Search for the cell housing the specified text and yield its [x, y] center coordinate. 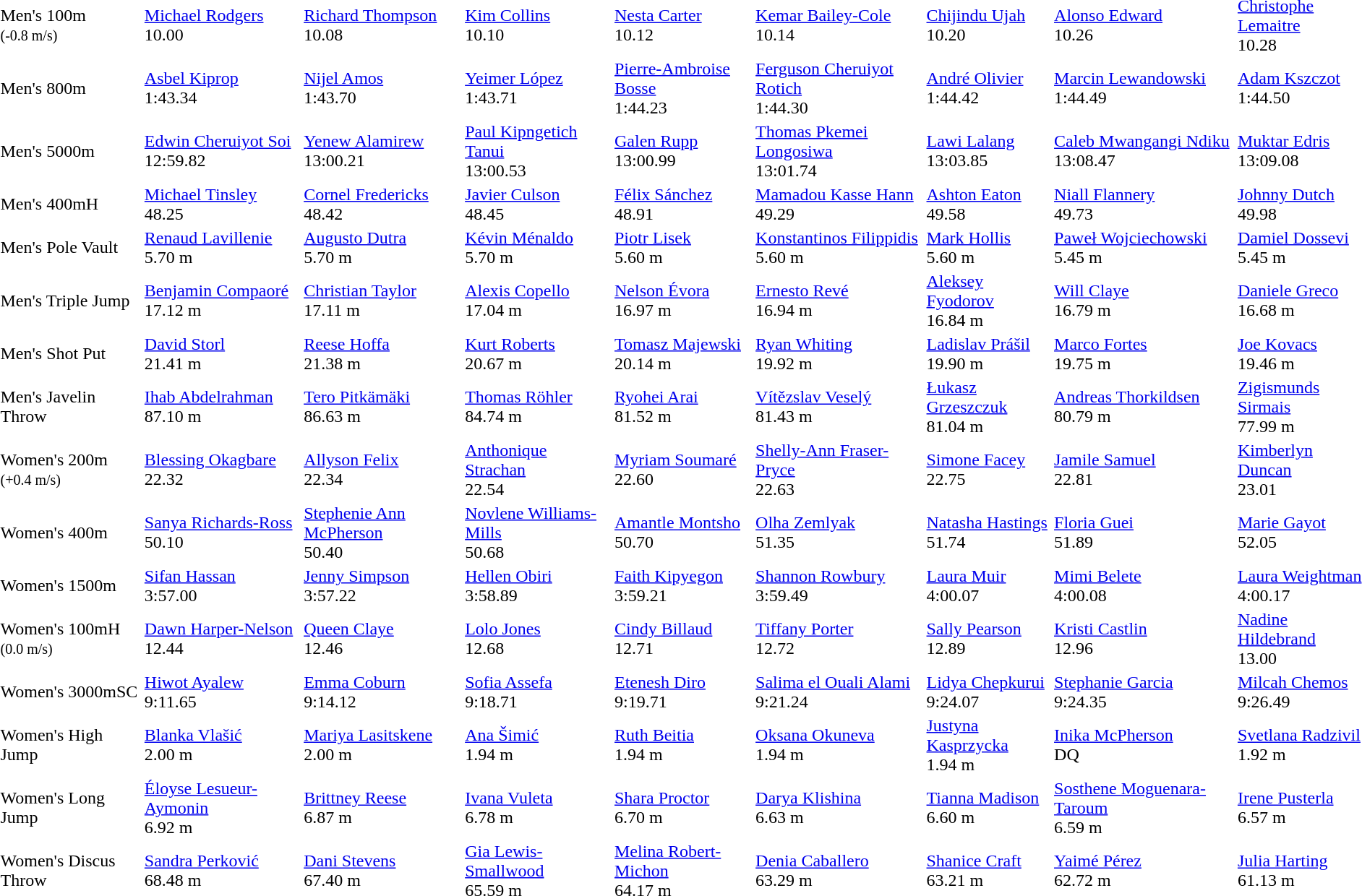
Thomas Pkemei Longosiwa 13:01.74 [839, 151]
Pierre-Ambroise Bosse 1:44.23 [683, 88]
Lolo Jones 12.68 [538, 639]
Niall Flannery 49.73 [1144, 204]
Piotr Lisek 5.60 m [683, 247]
Tiffany Porter 12.72 [839, 639]
Cindy Billaud 12.71 [683, 639]
Félix Sánchez 48.91 [683, 204]
David Storl 21.41 m [221, 354]
Dawn Harper-Nelson 12.44 [221, 639]
Brittney Reese 6.87 m [382, 808]
Mamadou Kasse Hann 49.29 [839, 204]
Hellen Obiri 3:58.89 [538, 585]
Queen Claye 12.46 [382, 639]
Marcin Lewandowski 1:44.49 [1144, 88]
Augusto Dutra 5.70 m [382, 247]
Benjamin Compaoré 17.12 m [221, 301]
Asbel Kiprop 1:43.34 [221, 88]
Ashton Eaton 49.58 [988, 204]
Ruth Beitia 1.94 m [683, 745]
Sofia Assefa 9:18.71 [538, 692]
Christian Taylor 17.11 m [382, 301]
Natasha Hastings 51.74 [988, 533]
Sally Pearson 12.89 [988, 639]
Allyson Felix 22.34 [382, 470]
Shelly-Ann Fraser-Pryce 22.63 [839, 470]
Inika McPherson DQ [1144, 745]
Kévin Ménaldo 5.70 m [538, 247]
Will Claye 16.79 m [1144, 301]
Paweł Wojciechowski 5.45 m [1144, 247]
Vítězslav Veselý 81.43 m [839, 407]
Mariya Lasitskene 2.00 m [382, 745]
Etenesh Diro 9:19.71 [683, 692]
Nelson Évora 16.97 m [683, 301]
Renaud Lavillenie 5.70 m [221, 247]
Sosthene Moguenara-Taroum 6.59 m [1144, 808]
Myriam Soumaré 22.60 [683, 470]
Sifan Hassan 3:57.00 [221, 585]
Olha Zemlyak 51.35 [839, 533]
Ihab Abdelrahman 87.10 m [221, 407]
Novlene Williams-Mills 50.68 [538, 533]
Amantle Montsho 50.70 [683, 533]
Faith Kipyegon 3:59.21 [683, 585]
Mark Hollis 5.60 m [988, 247]
Laura Muir 4:00.07 [988, 585]
Łukasz Grzeszczuk 81.04 m [988, 407]
Kristi Castlin 12.96 [1144, 639]
Lawi Lalang 13:03.85 [988, 151]
Justyna Kasprzycka 1.94 m [988, 745]
Blanka Vlašić 2.00 m [221, 745]
Tomasz Majewski 20.14 m [683, 354]
Shannon Rowbury 3:59.49 [839, 585]
Ryohei Arai 81.52 m [683, 407]
Ryan Whiting 19.92 m [839, 354]
Simone Facey 22.75 [988, 470]
Caleb Mwangangi Ndiku 13:08.47 [1144, 151]
Jenny Simpson 3:57.22 [382, 585]
Ladislav Prášil 19.90 m [988, 354]
Konstantinos Filippidis 5.60 m [839, 247]
Aleksey Fyodorov 16.84 m [988, 301]
Yenew Alamirew 13:00.21 [382, 151]
Cornel Fredericks 48.42 [382, 204]
Galen Rupp 13:00.99 [683, 151]
Anthonique Strachan 22.54 [538, 470]
Alexis Copello 17.04 m [538, 301]
Nijel Amos 1:43.70 [382, 88]
Ferguson Cheruiyot Rotich 1:44.30 [839, 88]
Yeimer López 1:43.71 [538, 88]
Hiwot Ayalew 9:11.65 [221, 692]
Andreas Thorkildsen 80.79 m [1144, 407]
Mimi Belete 4:00.08 [1144, 585]
Éloyse Lesueur-Aymonin 6.92 m [221, 808]
Javier Culson 48.45 [538, 204]
Stephanie Garcia 9:24.35 [1144, 692]
Paul Kipngetich Tanui 13:00.53 [538, 151]
Emma Coburn 9:14.12 [382, 692]
Tero Pitkämäki 86.63 m [382, 407]
André Olivier 1:44.42 [988, 88]
Michael Tinsley 48.25 [221, 204]
Ivana Vuleta 6.78 m [538, 808]
Marco Fortes 19.75 m [1144, 354]
Jamile Samuel 22.81 [1144, 470]
Reese Hoffa 21.38 m [382, 354]
Stephenie Ann McPherson 50.40 [382, 533]
Kurt Roberts 20.67 m [538, 354]
Floria Guei 51.89 [1144, 533]
Blessing Okagbare 22.32 [221, 470]
Oksana Okuneva 1.94 m [839, 745]
Ernesto Revé 16.94 m [839, 301]
Salima el Ouali Alami 9:21.24 [839, 692]
Thomas Röhler 84.74 m [538, 407]
Darya Klishina 6.63 m [839, 808]
Lidya Chepkurui 9:24.07 [988, 692]
Edwin Cheruiyot Soi 12:59.82 [221, 151]
Ana Šimić 1.94 m [538, 745]
Shara Proctor 6.70 m [683, 808]
Tianna Madison 6.60 m [988, 808]
Sanya Richards-Ross 50.10 [221, 533]
